Detect which cell encompasses the target text, then output its (X, Y) center coordinate. 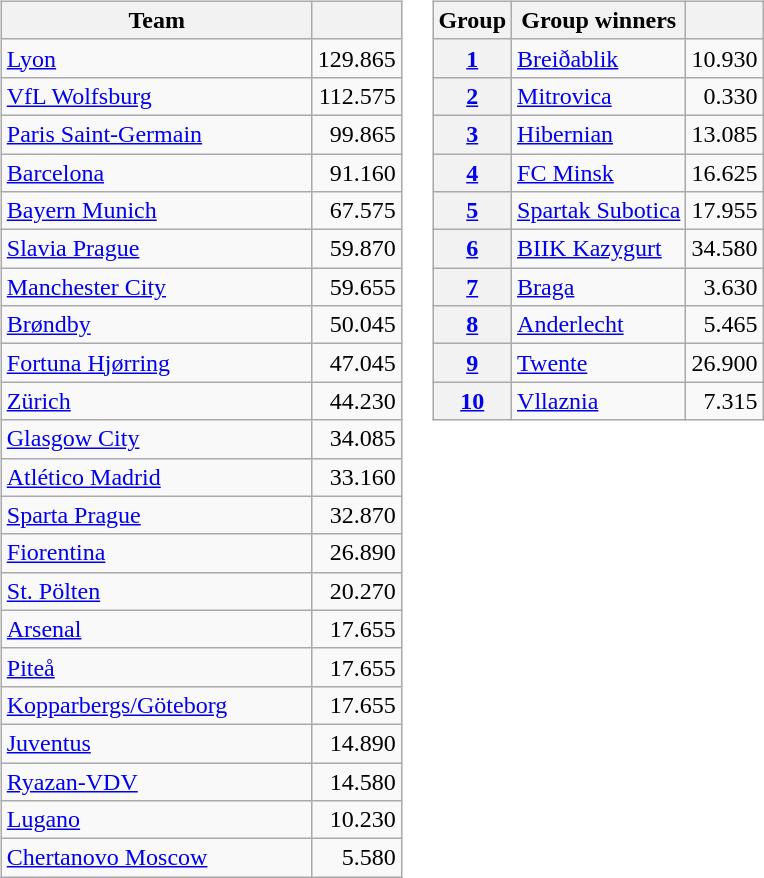
59.870 (356, 249)
59.655 (356, 287)
Breiðablik (599, 58)
Arsenal (156, 629)
91.160 (356, 173)
5.465 (724, 325)
10.930 (724, 58)
Chertanovo Moscow (156, 858)
Glasgow City (156, 439)
Vllaznia (599, 401)
Paris Saint-Germain (156, 134)
Zürich (156, 401)
Twente (599, 363)
34.580 (724, 249)
Juventus (156, 743)
4 (472, 173)
14.580 (356, 781)
3 (472, 134)
Sparta Prague (156, 515)
32.870 (356, 515)
16.625 (724, 173)
10 (472, 401)
Piteå (156, 667)
BIIK Kazygurt (599, 249)
33.160 (356, 477)
Brøndby (156, 325)
10.230 (356, 820)
1 (472, 58)
7 (472, 287)
20.270 (356, 591)
8 (472, 325)
FC Minsk (599, 173)
Group (472, 20)
6 (472, 249)
Atlético Madrid (156, 477)
14.890 (356, 743)
17.955 (724, 211)
Lyon (156, 58)
St. Pölten (156, 591)
Spartak Subotica (599, 211)
Kopparbergs/Göteborg (156, 705)
Bayern Munich (156, 211)
34.085 (356, 439)
Barcelona (156, 173)
Anderlecht (599, 325)
112.575 (356, 96)
Manchester City (156, 287)
3.630 (724, 287)
Lugano (156, 820)
Group winners (599, 20)
Fortuna Hjørring (156, 363)
2 (472, 96)
13.085 (724, 134)
Hibernian (599, 134)
99.865 (356, 134)
Ryazan-VDV (156, 781)
Braga (599, 287)
Mitrovica (599, 96)
0.330 (724, 96)
Fiorentina (156, 553)
5.580 (356, 858)
26.890 (356, 553)
Slavia Prague (156, 249)
47.045 (356, 363)
44.230 (356, 401)
26.900 (724, 363)
67.575 (356, 211)
VfL Wolfsburg (156, 96)
5 (472, 211)
7.315 (724, 401)
9 (472, 363)
129.865 (356, 58)
50.045 (356, 325)
Team (156, 20)
